Search for the cell housing the specified text and yield its (x, y) center coordinate. 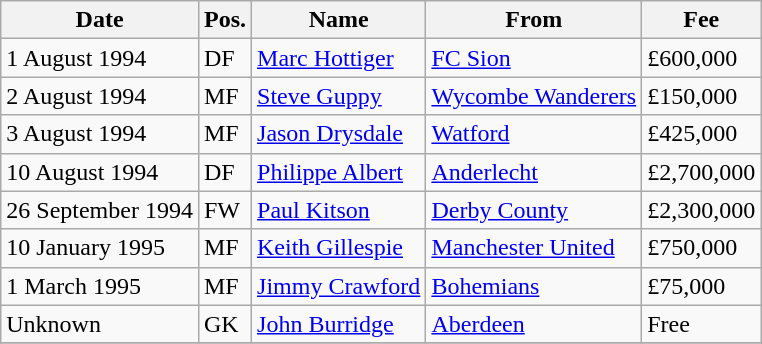
£75,000 (702, 286)
Jason Drysdale (339, 134)
Philippe Albert (339, 172)
£750,000 (702, 248)
Wycombe Wanderers (534, 96)
£150,000 (702, 96)
10 January 1995 (100, 248)
3 August 1994 (100, 134)
Paul Kitson (339, 210)
GK (224, 324)
Anderlecht (534, 172)
Pos. (224, 20)
26 September 1994 (100, 210)
Free (702, 324)
Marc Hottiger (339, 58)
Aberdeen (534, 324)
2 August 1994 (100, 96)
10 August 1994 (100, 172)
Unknown (100, 324)
Date (100, 20)
From (534, 20)
£425,000 (702, 134)
Bohemians (534, 286)
FW (224, 210)
Keith Gillespie (339, 248)
1 August 1994 (100, 58)
Fee (702, 20)
£2,700,000 (702, 172)
£2,300,000 (702, 210)
Name (339, 20)
John Burridge (339, 324)
Derby County (534, 210)
£600,000 (702, 58)
FC Sion (534, 58)
Manchester United (534, 248)
Jimmy Crawford (339, 286)
Steve Guppy (339, 96)
Watford (534, 134)
1 March 1995 (100, 286)
